Determine the [x, y] coordinate at the center of the cell enclosing the given text.  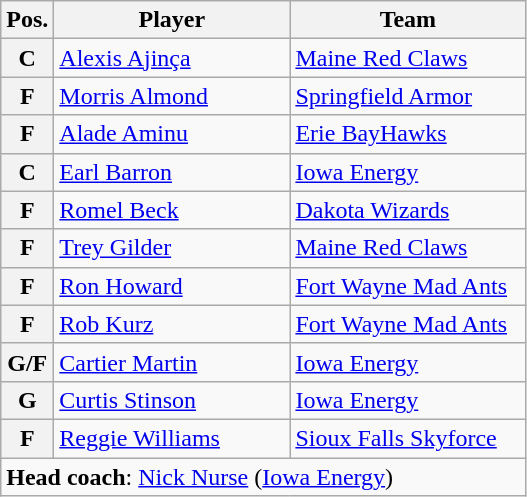
G/F [28, 362]
Erie BayHawks [408, 134]
Reggie Williams [172, 438]
Head coach: Nick Nurse (Iowa Energy) [264, 477]
Team [408, 20]
Morris Almond [172, 96]
Alade Aminu [172, 134]
Curtis Stinson [172, 400]
Ron Howard [172, 286]
Cartier Martin [172, 362]
Alexis Ajinça [172, 58]
Rob Kurz [172, 324]
Springfield Armor [408, 96]
Romel Beck [172, 210]
Player [172, 20]
G [28, 400]
Trey Gilder [172, 248]
Dakota Wizards [408, 210]
Sioux Falls Skyforce [408, 438]
Pos. [28, 20]
Earl Barron [172, 172]
